Return the (X, Y) coordinate for the center point of the cell that contains the specified text.  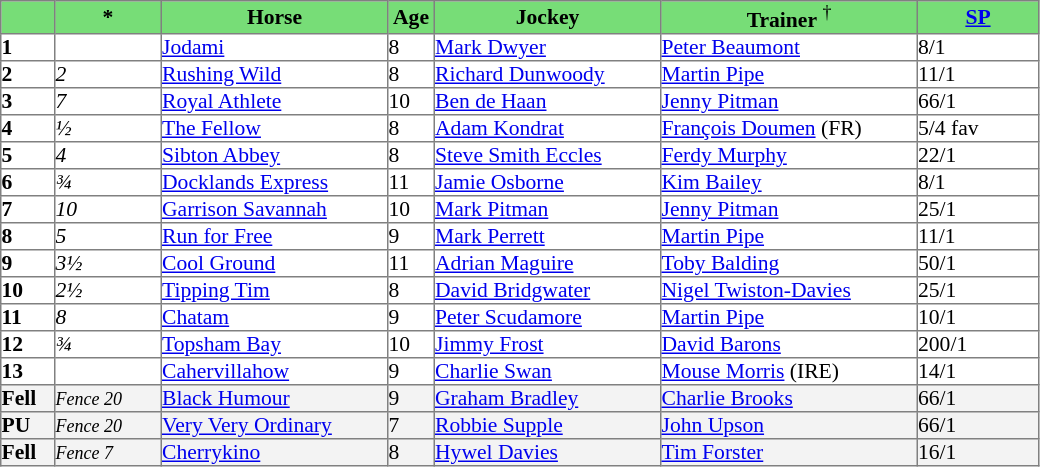
Very Very Ordinary (274, 424)
Cherrykino (274, 452)
David Barons (789, 344)
Steve Smith Eccles (547, 154)
3 (28, 100)
200/1 (978, 344)
PU (28, 424)
Royal Athlete (274, 100)
Trainer † (789, 18)
Mark Pitman (547, 208)
Kim Bailey (789, 182)
Mouse Morris (IRE) (789, 370)
Topsham Bay (274, 344)
Toby Balding (789, 262)
Peter Beaumont (789, 46)
Age (411, 18)
Richard Dunwoody (547, 74)
14/1 (978, 370)
François Doumen (FR) (789, 128)
Garrison Savannah (274, 208)
16/1 (978, 452)
5/4 fav (978, 128)
Chatam (274, 316)
Jamie Osborne (547, 182)
2½ (108, 290)
Jockey (547, 18)
Cool Ground (274, 262)
Mark Dwyer (547, 46)
Cahervillahow (274, 370)
The Fellow (274, 128)
Jimmy Frost (547, 344)
Run for Free (274, 236)
SP (978, 18)
* (108, 18)
Black Humour (274, 398)
Mark Perrett (547, 236)
Tipping Tim (274, 290)
Charlie Brooks (789, 398)
Peter Scudamore (547, 316)
Rushing Wild (274, 74)
13 (28, 370)
Ferdy Murphy (789, 154)
Charlie Swan (547, 370)
Horse (274, 18)
3½ (108, 262)
Tim Forster (789, 452)
10/1 (978, 316)
John Upson (789, 424)
Nigel Twiston-Davies (789, 290)
Docklands Express (274, 182)
50/1 (978, 262)
6 (28, 182)
Jodami (274, 46)
Graham Bradley (547, 398)
David Bridgwater (547, 290)
Robbie Supple (547, 424)
Hywel Davies (547, 452)
½ (108, 128)
12 (28, 344)
Ben de Haan (547, 100)
Sibton Abbey (274, 154)
Fence 7 (108, 452)
Adam Kondrat (547, 128)
22/1 (978, 154)
Adrian Maguire (547, 262)
1 (28, 46)
